Identify which cell holds the provided text, then report its (x, y) central coordinate. 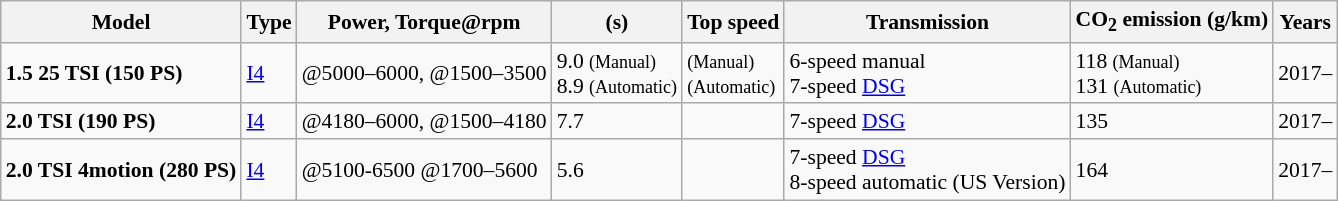
7-speed DSG8-speed automatic (US Version) (927, 170)
Power, Torque@rpm (424, 22)
Years (1305, 22)
Model (122, 22)
164 (1172, 170)
7-speed DSG (927, 122)
2.0 TSI (190 PS) (122, 122)
1.5 25 TSI (150 PS) (122, 74)
(s) (617, 22)
Transmission (927, 22)
CO2 emission (g/km) (1172, 22)
9.0 (Manual)8.9 (Automatic) (617, 74)
Type (268, 22)
7.7 (617, 122)
2.0 TSI 4motion (280 PS) (122, 170)
Top speed (733, 22)
6-speed manual7-speed DSG (927, 74)
135 (1172, 122)
@5100-6500 @1700–5600 (424, 170)
5.6 (617, 170)
@5000–6000, @1500–3500 (424, 74)
@4180–6000, @1500–4180 (424, 122)
118 (Manual)131 (Automatic) (1172, 74)
(Manual) (Automatic) (733, 74)
